For the text-containing cell, return its midpoint in (x, y) coordinate format. 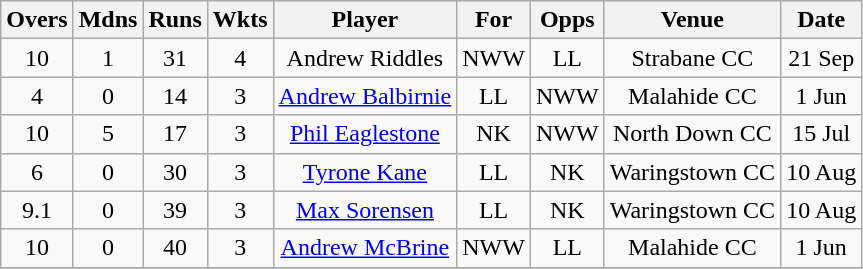
17 (175, 134)
1 (108, 58)
Opps (567, 20)
5 (108, 134)
14 (175, 96)
21 Sep (822, 58)
Strabane CC (692, 58)
Overs (37, 20)
Andrew McBrine (365, 248)
Andrew Balbirnie (365, 96)
Wkts (240, 20)
6 (37, 172)
Date (822, 20)
Runs (175, 20)
40 (175, 248)
Venue (692, 20)
Mdns (108, 20)
9.1 (37, 210)
Andrew Riddles (365, 58)
For (494, 20)
Max Sorensen (365, 210)
39 (175, 210)
15 Jul (822, 134)
Phil Eaglestone (365, 134)
31 (175, 58)
Player (365, 20)
North Down CC (692, 134)
30 (175, 172)
Tyrone Kane (365, 172)
